From the cell containing the given text, extract its center point as [x, y] coordinate. 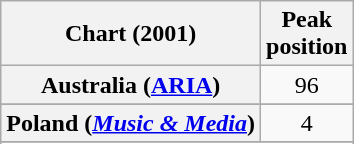
96 [307, 85]
Peakposition [307, 34]
Poland (Music & Media) [131, 123]
Australia (ARIA) [131, 85]
4 [307, 123]
Chart (2001) [131, 34]
